Extract the (x, y) coordinate from the center of the cell holding the provided text.  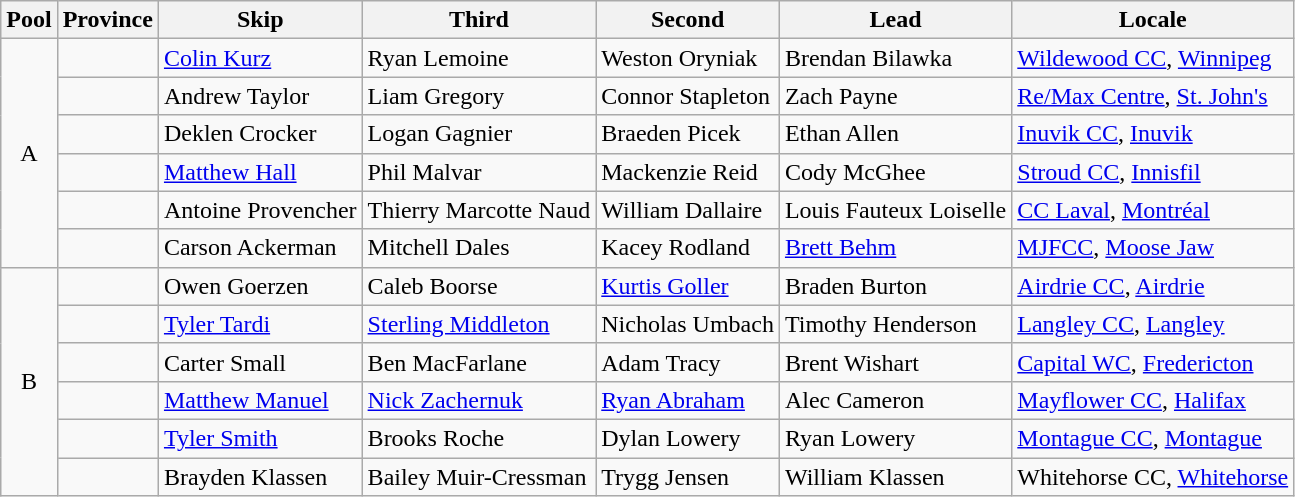
Mackenzie Reid (688, 172)
Braeden Picek (688, 134)
Mitchell Dales (479, 248)
Brent Wishart (895, 362)
Owen Goerzen (260, 286)
Louis Fauteux Loiselle (895, 210)
William Klassen (895, 477)
Andrew Taylor (260, 96)
Logan Gagnier (479, 134)
Second (688, 20)
Wildewood CC, Winnipeg (1153, 58)
Carson Ackerman (260, 248)
Weston Oryniak (688, 58)
Carter Small (260, 362)
Whitehorse CC, Whitehorse (1153, 477)
Matthew Hall (260, 172)
Connor Stapleton (688, 96)
Phil Malvar (479, 172)
Ben MacFarlane (479, 362)
Inuvik CC, Inuvik (1153, 134)
Sterling Middleton (479, 324)
Ryan Abraham (688, 400)
Brett Behm (895, 248)
Brooks Roche (479, 438)
Ryan Lowery (895, 438)
Kacey Rodland (688, 248)
Brendan Bilawka (895, 58)
Locale (1153, 20)
A (29, 153)
CC Laval, Montréal (1153, 210)
Nick Zachernuk (479, 400)
Langley CC, Langley (1153, 324)
Skip (260, 20)
Mayflower CC, Halifax (1153, 400)
Re/Max Centre, St. John's (1153, 96)
Timothy Henderson (895, 324)
Cody McGhee (895, 172)
Ryan Lemoine (479, 58)
William Dallaire (688, 210)
Adam Tracy (688, 362)
Zach Payne (895, 96)
Capital WC, Fredericton (1153, 362)
Kurtis Goller (688, 286)
Province (108, 20)
Trygg Jensen (688, 477)
Liam Gregory (479, 96)
Caleb Boorse (479, 286)
Tyler Smith (260, 438)
Third (479, 20)
Bailey Muir-Cressman (479, 477)
Matthew Manuel (260, 400)
Montague CC, Montague (1153, 438)
Dylan Lowery (688, 438)
B (29, 381)
Braden Burton (895, 286)
Colin Kurz (260, 58)
Pool (29, 20)
MJFCC, Moose Jaw (1153, 248)
Lead (895, 20)
Thierry Marcotte Naud (479, 210)
Deklen Crocker (260, 134)
Tyler Tardi (260, 324)
Alec Cameron (895, 400)
Stroud CC, Innisfil (1153, 172)
Antoine Provencher (260, 210)
Ethan Allen (895, 134)
Airdrie CC, Airdrie (1153, 286)
Nicholas Umbach (688, 324)
Brayden Klassen (260, 477)
